Identify which cell holds the provided text, then report its [X, Y] central coordinate. 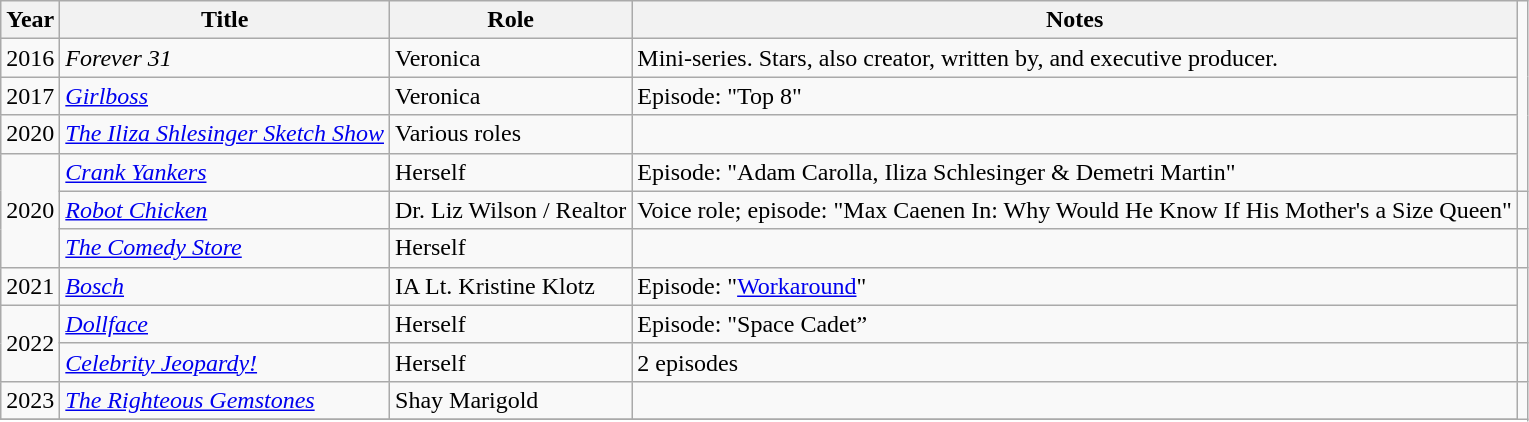
Episode: "Adam Carolla, Iliza Schlesinger & Demetri Martin" [1075, 172]
IA Lt. Kristine Klotz [511, 286]
2 episodes [1075, 362]
Voice role; episode: "Max Caenen In: Why Would He Know If His Mother's a Size Queen" [1075, 210]
Role [511, 20]
Bosch [225, 286]
The Iliza Shlesinger Sketch Show [225, 134]
Shay Marigold [511, 400]
Robot Chicken [225, 210]
2022 [30, 343]
Forever 31 [225, 58]
Dr. Liz Wilson / Realtor [511, 210]
2016 [30, 58]
The Comedy Store [225, 248]
2023 [30, 400]
2021 [30, 286]
Episode: "Space Cadet” [1075, 324]
Year [30, 20]
Episode: "Workaround" [1075, 286]
The Righteous Gemstones [225, 400]
Various roles [511, 134]
Notes [1075, 20]
Mini-series. Stars, also creator, written by, and executive producer. [1075, 58]
Episode: "Top 8" [1075, 96]
Crank Yankers [225, 172]
2017 [30, 96]
Celebrity Jeopardy! [225, 362]
Dollface [225, 324]
Title [225, 20]
Girlboss [225, 96]
